Determine the (X, Y) coordinate at the center of the cell enclosing the given text.  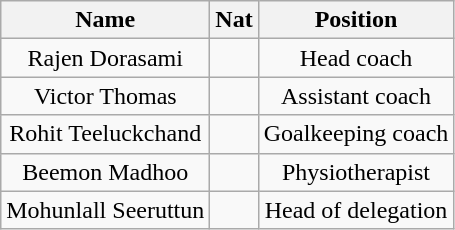
Rohit Teeluckchand (106, 134)
Head coach (356, 58)
Beemon Madhoo (106, 172)
Position (356, 20)
Rajen Dorasami (106, 58)
Head of delegation (356, 210)
Assistant coach (356, 96)
Goalkeeping coach (356, 134)
Name (106, 20)
Victor Thomas (106, 96)
Nat (234, 20)
Physiotherapist (356, 172)
Mohunlall Seeruttun (106, 210)
